Pinpoint the cell where the given text exists, returning its [X, Y] midpoint coordinate. 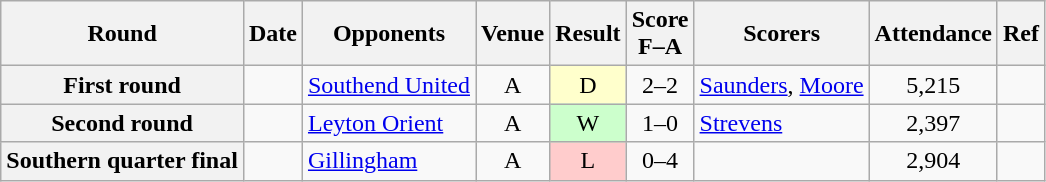
2,904 [933, 161]
2,397 [933, 123]
Result [588, 34]
0–4 [660, 161]
Second round [122, 123]
ScoreF–A [660, 34]
Venue [513, 34]
Date [272, 34]
Southend United [388, 85]
Attendance [933, 34]
2–2 [660, 85]
First round [122, 85]
Opponents [388, 34]
5,215 [933, 85]
1–0 [660, 123]
Southern quarter final [122, 161]
W [588, 123]
Round [122, 34]
Gillingham [388, 161]
Saunders, Moore [782, 85]
D [588, 85]
Strevens [782, 123]
Ref [1020, 34]
Scorers [782, 34]
Leyton Orient [388, 123]
L [588, 161]
